Pinpoint the cell where the given text exists, returning its (X, Y) midpoint coordinate. 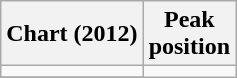
Chart (2012) (72, 34)
Peakposition (189, 34)
